Detect which cell encompasses the target text, then output its (X, Y) center coordinate. 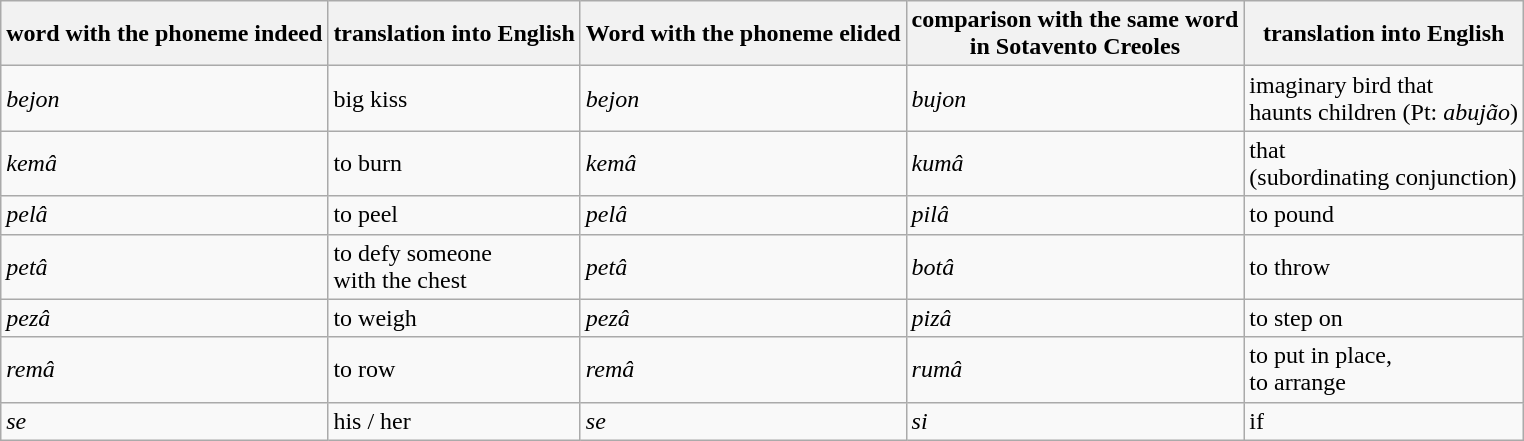
botâ (1075, 266)
to put in place,to arrange (1384, 370)
si (1075, 421)
that(subordinating conjunction) (1384, 164)
to burn (454, 164)
Word with the phoneme elided (743, 34)
bujon (1075, 98)
to pound (1384, 215)
to weigh (454, 318)
to defy someonewith the chest (454, 266)
comparison with the same wordin Sotavento Creoles (1075, 34)
pilâ (1075, 215)
big kiss (454, 98)
his / her (454, 421)
word with the phoneme indeed (164, 34)
pizâ (1075, 318)
to row (454, 370)
to throw (1384, 266)
to step on (1384, 318)
if (1384, 421)
kumâ (1075, 164)
to peel (454, 215)
rumâ (1075, 370)
imaginary bird thathaunts children (Pt: abujão) (1384, 98)
